Extract the (X, Y) coordinate from the center of the cell holding the provided text.  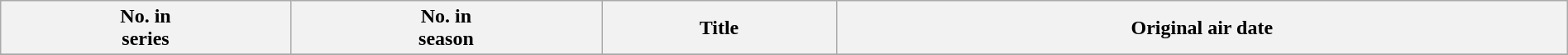
No. inseries (146, 28)
Original air date (1202, 28)
No. inseason (446, 28)
Title (719, 28)
